For the text-containing cell, return its midpoint in (X, Y) coordinate format. 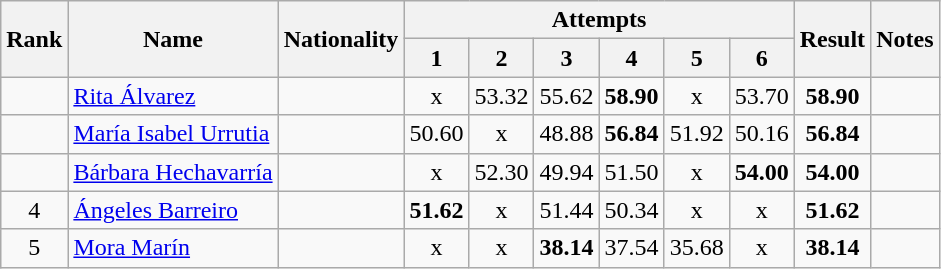
55.62 (566, 96)
Rita Álvarez (173, 96)
51.50 (632, 172)
3 (566, 58)
37.54 (632, 248)
51.92 (696, 134)
51.44 (566, 210)
49.94 (566, 172)
1 (436, 58)
52.30 (502, 172)
Mora Marín (173, 248)
53.32 (502, 96)
María Isabel Urrutia (173, 134)
6 (762, 58)
Notes (905, 39)
48.88 (566, 134)
Nationality (341, 39)
Name (173, 39)
Ángeles Barreiro (173, 210)
2 (502, 58)
Attempts (599, 20)
50.60 (436, 134)
Bárbara Hechavarría (173, 172)
53.70 (762, 96)
Rank (34, 39)
50.34 (632, 210)
50.16 (762, 134)
35.68 (696, 248)
Result (832, 39)
